Pinpoint the cell where the given text exists, returning its [X, Y] midpoint coordinate. 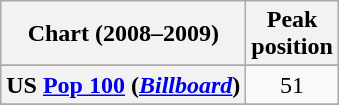
Peakposition [292, 34]
US Pop 100 (Billboard) [124, 85]
Chart (2008–2009) [124, 34]
51 [292, 85]
